From the cell containing the given text, extract its center point as [X, Y] coordinate. 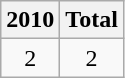
2010 [30, 20]
Total [92, 20]
